Return (x, y) of the center of cell containing provided text 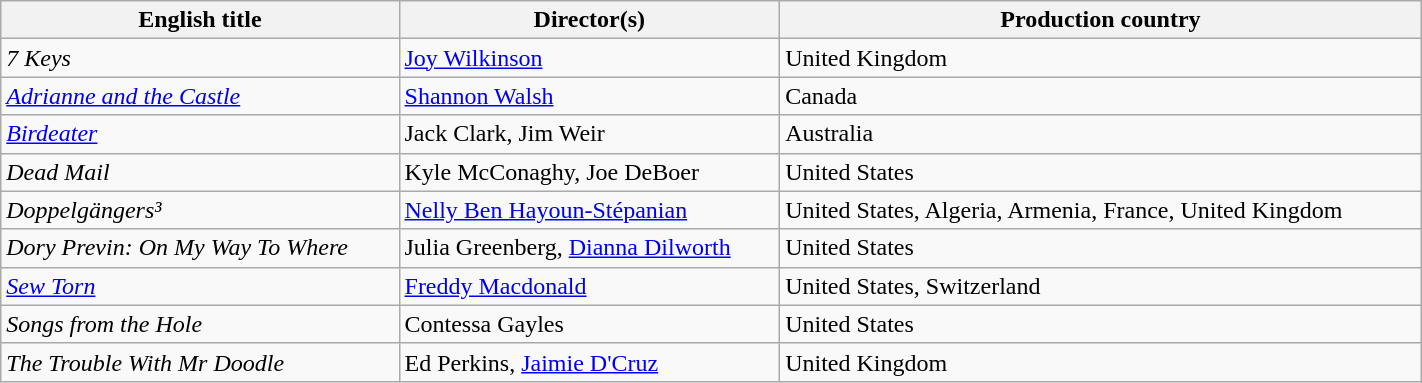
Ed Perkins, Jaimie D'Cruz (590, 362)
Birdeater (200, 134)
7 Keys (200, 58)
Dory Previn: On My Way To Where (200, 248)
Jack Clark, Jim Weir (590, 134)
Adrianne and the Castle (200, 96)
Freddy Macdonald (590, 286)
Sew Torn (200, 286)
English title (200, 20)
Julia Greenberg, Dianna Dilworth (590, 248)
Joy Wilkinson (590, 58)
Songs from the Hole (200, 324)
United States, Switzerland (1101, 286)
The Trouble With Mr Doodle (200, 362)
Kyle McConaghy, Joe DeBoer (590, 172)
Shannon Walsh (590, 96)
Dead Mail (200, 172)
Canada (1101, 96)
Doppelgängers³ (200, 210)
Director(s) (590, 20)
Production country (1101, 20)
United States, Algeria, Armenia, France, United Kingdom (1101, 210)
Australia (1101, 134)
Contessa Gayles (590, 324)
Nelly Ben Hayoun-Stépanian (590, 210)
